From the cell containing the given text, extract its center point as [x, y] coordinate. 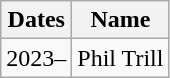
Phil Trill [120, 58]
Dates [36, 20]
Name [120, 20]
2023– [36, 58]
